Provide the [x, y] coordinate of the cell's center where the given text is located.  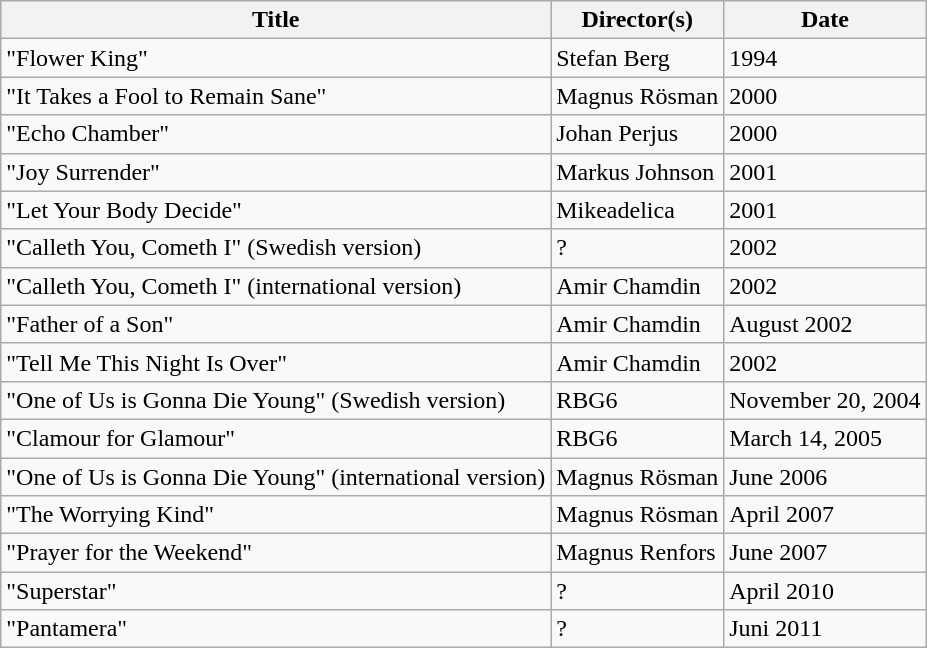
1994 [825, 58]
"Echo Chamber" [276, 134]
"Pantamera" [276, 629]
"Joy Surrender" [276, 172]
April 2010 [825, 591]
Johan Perjus [638, 134]
Stefan Berg [638, 58]
"Tell Me This Night Is Over" [276, 362]
"The Worrying Kind" [276, 515]
Mikeadelica [638, 210]
"Clamour for Glamour" [276, 438]
"It Takes a Fool to Remain Sane" [276, 96]
"Superstar" [276, 591]
Director(s) [638, 20]
"Flower King" [276, 58]
August 2002 [825, 324]
Magnus Renfors [638, 553]
April 2007 [825, 515]
June 2006 [825, 477]
"Prayer for the Weekend" [276, 553]
"One of Us is Gonna Die Young" (Swedish version) [276, 400]
"Father of a Son" [276, 324]
"Calleth You, Cometh I" (Swedish version) [276, 248]
Markus Johnson [638, 172]
March 14, 2005 [825, 438]
Title [276, 20]
"One of Us is Gonna Die Young" (international version) [276, 477]
"Let Your Body Decide" [276, 210]
"Calleth You, Cometh I" (international version) [276, 286]
Juni 2011 [825, 629]
November 20, 2004 [825, 400]
June 2007 [825, 553]
Date [825, 20]
